Return the (x, y) coordinate for the center point of the cell that contains the specified text.  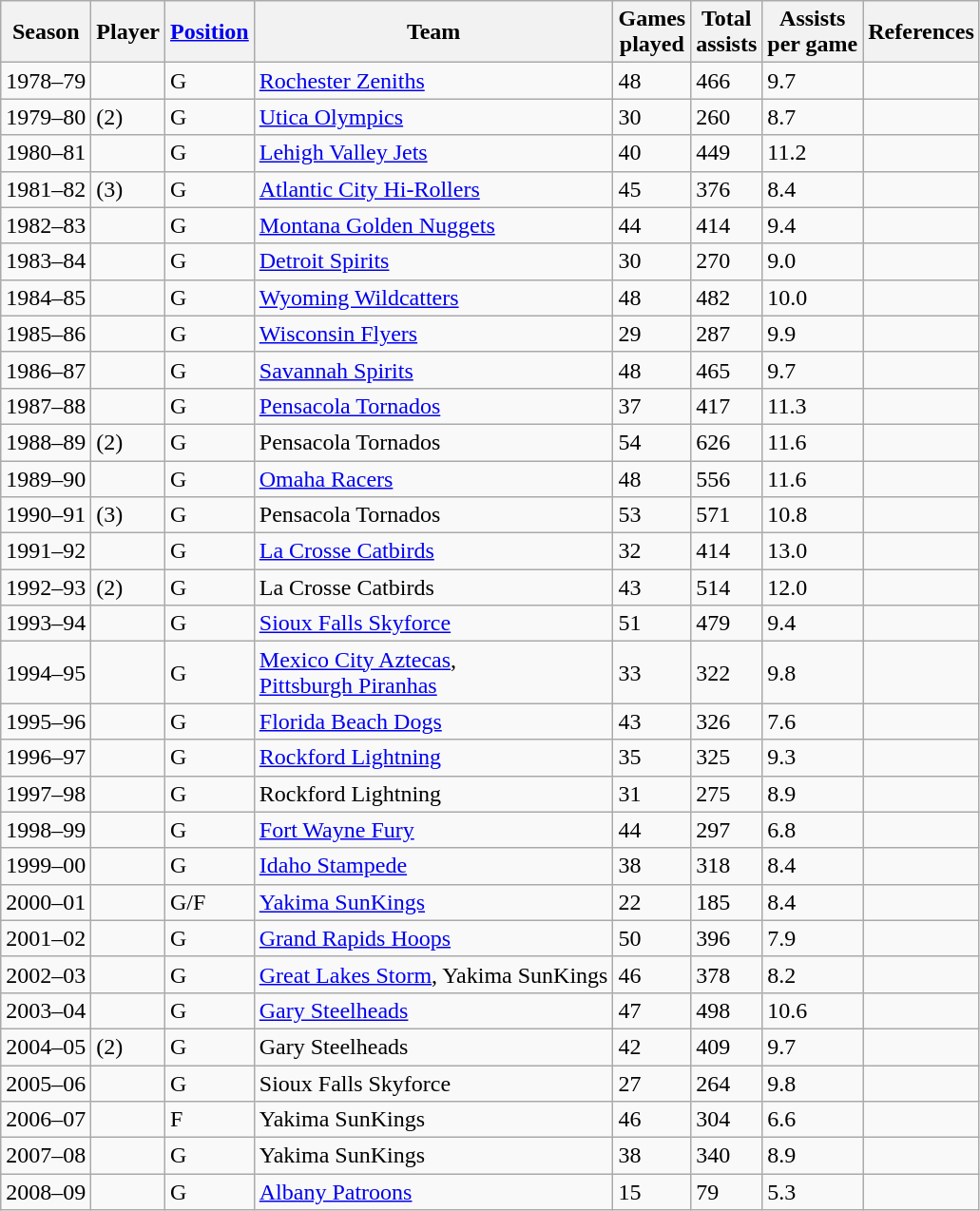
Utica Olympics (433, 117)
12.0 (813, 587)
Mexico City Aztecas,Pittsburgh Piranhas (433, 673)
Wyoming Wildcatters (433, 298)
Totalassists (726, 32)
Omaha Racers (433, 478)
409 (726, 1047)
G/F (210, 902)
54 (652, 442)
7.9 (813, 938)
297 (726, 830)
626 (726, 442)
2000–01 (46, 902)
6.6 (813, 1120)
498 (726, 1010)
22 (652, 902)
Season (46, 32)
9.0 (813, 261)
8.7 (813, 117)
Florida Beach Dogs (433, 721)
1995–96 (46, 721)
378 (726, 974)
482 (726, 298)
304 (726, 1120)
45 (652, 189)
10.6 (813, 1010)
185 (726, 902)
1993–94 (46, 624)
31 (652, 794)
1987–88 (46, 406)
1988–89 (46, 442)
13.0 (813, 551)
396 (726, 938)
465 (726, 370)
11.2 (813, 153)
10.8 (813, 515)
556 (726, 478)
8.2 (813, 974)
Detroit Spirits (433, 261)
Fort Wayne Fury (433, 830)
322 (726, 673)
2008–09 (46, 1192)
References (922, 32)
Assistsper game (813, 32)
275 (726, 794)
27 (652, 1083)
10.0 (813, 298)
53 (652, 515)
Gamesplayed (652, 32)
1979–80 (46, 117)
1983–84 (46, 261)
1978–79 (46, 81)
35 (652, 758)
Wisconsin Flyers (433, 334)
260 (726, 117)
1984–85 (46, 298)
42 (652, 1047)
1990–91 (46, 515)
1989–90 (46, 478)
2003–04 (46, 1010)
47 (652, 1010)
1980–81 (46, 153)
Lehigh Valley Jets (433, 153)
264 (726, 1083)
1981–82 (46, 189)
Montana Golden Nuggets (433, 225)
1997–98 (46, 794)
1982–83 (46, 225)
2001–02 (46, 938)
5.3 (813, 1192)
466 (726, 81)
2007–08 (46, 1156)
Position (210, 32)
9.3 (813, 758)
2006–07 (46, 1120)
1991–92 (46, 551)
1992–93 (46, 587)
40 (652, 153)
79 (726, 1192)
376 (726, 189)
Team (433, 32)
1986–87 (46, 370)
1985–86 (46, 334)
326 (726, 721)
7.6 (813, 721)
33 (652, 673)
6.8 (813, 830)
9.9 (813, 334)
50 (652, 938)
571 (726, 515)
11.3 (813, 406)
Grand Rapids Hoops (433, 938)
Great Lakes Storm, Yakima SunKings (433, 974)
1999–00 (46, 866)
Albany Patroons (433, 1192)
270 (726, 261)
287 (726, 334)
1998–99 (46, 830)
37 (652, 406)
340 (726, 1156)
2004–05 (46, 1047)
449 (726, 153)
325 (726, 758)
Savannah Spirits (433, 370)
51 (652, 624)
1994–95 (46, 673)
Player (128, 32)
2005–06 (46, 1083)
15 (652, 1192)
Rochester Zeniths (433, 81)
417 (726, 406)
479 (726, 624)
F (210, 1120)
514 (726, 587)
Atlantic City Hi-Rollers (433, 189)
32 (652, 551)
1996–97 (46, 758)
Idaho Stampede (433, 866)
318 (726, 866)
29 (652, 334)
2002–03 (46, 974)
